From the cell containing the given text, extract its center point as (X, Y) coordinate. 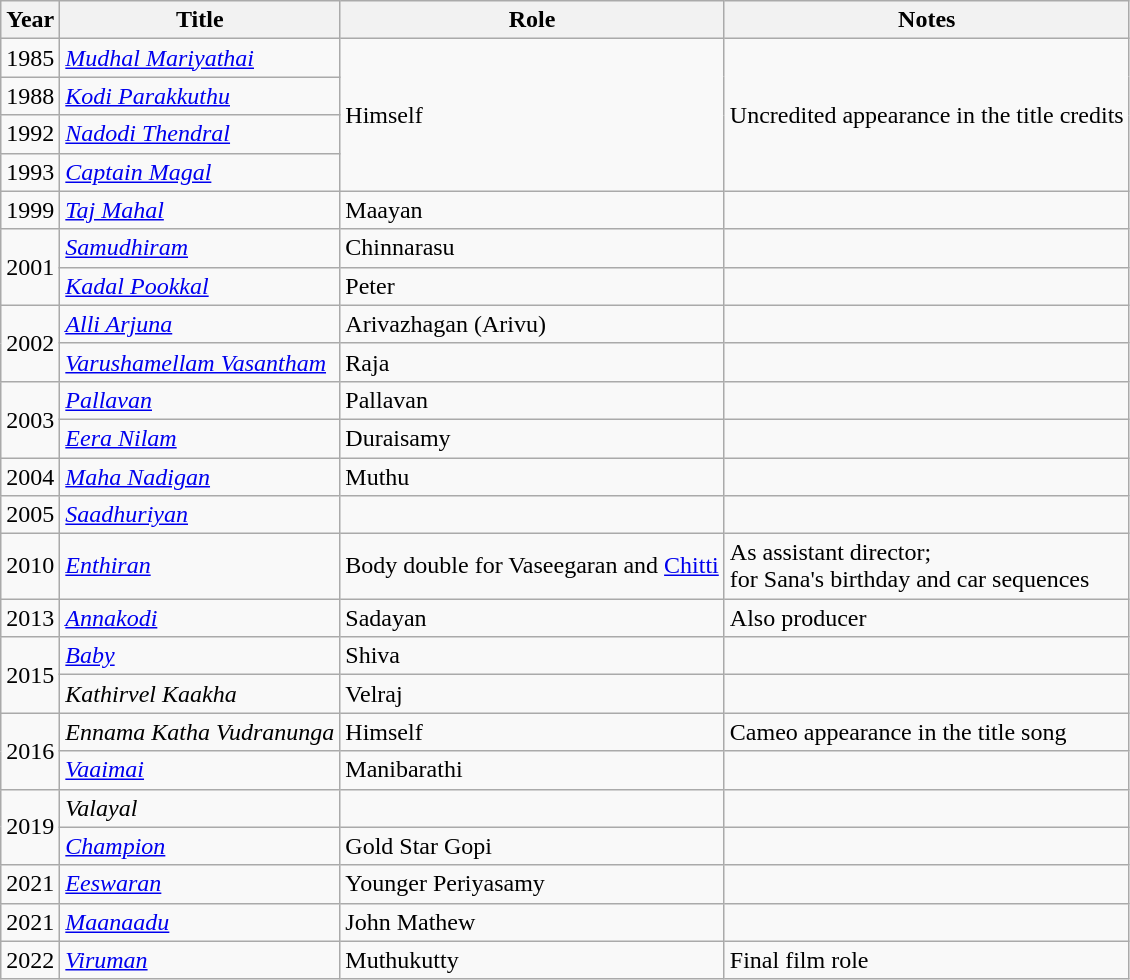
Also producer (926, 618)
2010 (30, 566)
Varushamellam Vasantham (200, 362)
Maayan (532, 210)
2002 (30, 343)
Arivazhagan (Arivu) (532, 324)
Captain Magal (200, 172)
2003 (30, 419)
Cameo appearance in the title song (926, 732)
Notes (926, 20)
Mudhal Mariyathai (200, 58)
Alli Arjuna (200, 324)
Velraj (532, 694)
Body double for Vaseegaran and Chitti (532, 566)
2004 (30, 477)
Champion (200, 846)
2015 (30, 675)
Title (200, 20)
1985 (30, 58)
Maanaadu (200, 922)
Gold Star Gopi (532, 846)
1993 (30, 172)
Annakodi (200, 618)
Kodi Parakkuthu (200, 96)
Enthiran (200, 566)
Vaaimai (200, 770)
2013 (30, 618)
Final film role (926, 960)
Uncredited appearance in the title credits (926, 115)
1988 (30, 96)
Shiva (532, 656)
Sadayan (532, 618)
John Mathew (532, 922)
2005 (30, 515)
Chinnarasu (532, 248)
Muthukutty (532, 960)
2001 (30, 267)
Maha Nadigan (200, 477)
Eeswaran (200, 884)
Viruman (200, 960)
Saadhuriyan (200, 515)
2022 (30, 960)
Year (30, 20)
Baby (200, 656)
Raja (532, 362)
1992 (30, 134)
Kathirvel Kaakha (200, 694)
Muthu (532, 477)
Ennama Katha Vudranunga (200, 732)
Eera Nilam (200, 438)
As assistant director;for Sana's birthday and car sequences (926, 566)
Kadal Pookkal (200, 286)
Taj Mahal (200, 210)
Manibarathi (532, 770)
Younger Periyasamy (532, 884)
Duraisamy (532, 438)
1999 (30, 210)
Peter (532, 286)
Nadodi Thendral (200, 134)
Role (532, 20)
2019 (30, 827)
Valayal (200, 808)
2016 (30, 751)
Samudhiram (200, 248)
